Search for the cell housing the specified text and yield its (x, y) center coordinate. 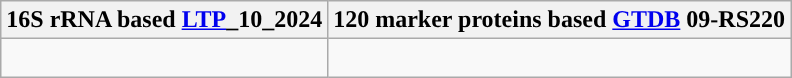
16S rRNA based LTP_10_2024 (164, 20)
120 marker proteins based GTDB 09-RS220 (560, 20)
